Search for the cell housing the specified text and yield its (X, Y) center coordinate. 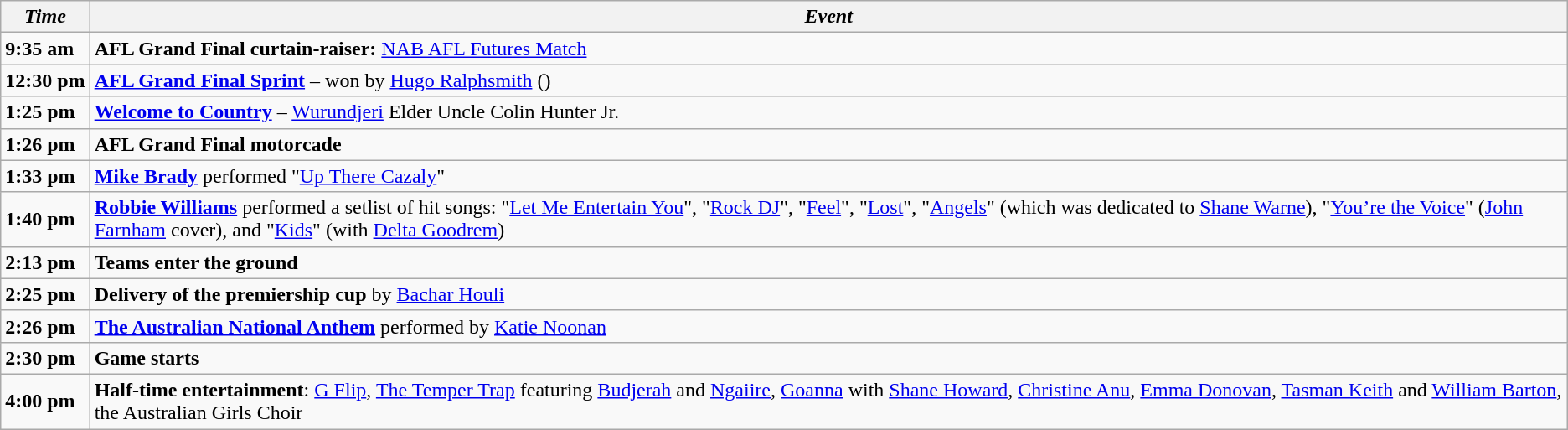
1:40 pm (45, 220)
12:30 pm (45, 80)
Welcome to Country – Wurundjeri Elder Uncle Colin Hunter Jr. (828, 112)
1:25 pm (45, 112)
Time (45, 17)
1:26 pm (45, 144)
1:33 pm (45, 176)
Delivery of the premiership cup by Bachar Houli (828, 294)
Event (828, 17)
Game starts (828, 358)
2:25 pm (45, 294)
AFL Grand Final curtain-raiser: NAB AFL Futures Match (828, 49)
4:00 pm (45, 401)
2:13 pm (45, 262)
Teams enter the ground (828, 262)
AFL Grand Final Sprint – won by Hugo Ralphsmith () (828, 80)
The Australian National Anthem performed by Katie Noonan (828, 326)
Mike Brady performed "Up There Cazaly" (828, 176)
2:26 pm (45, 326)
9:35 am (45, 49)
AFL Grand Final motorcade (828, 144)
2:30 pm (45, 358)
